Detect which cell encompasses the target text, then output its (X, Y) center coordinate. 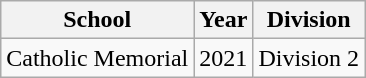
Division (309, 20)
2021 (224, 58)
School (98, 20)
Catholic Memorial (98, 58)
Year (224, 20)
Division 2 (309, 58)
